Detect which cell encompasses the target text, then output its [X, Y] center coordinate. 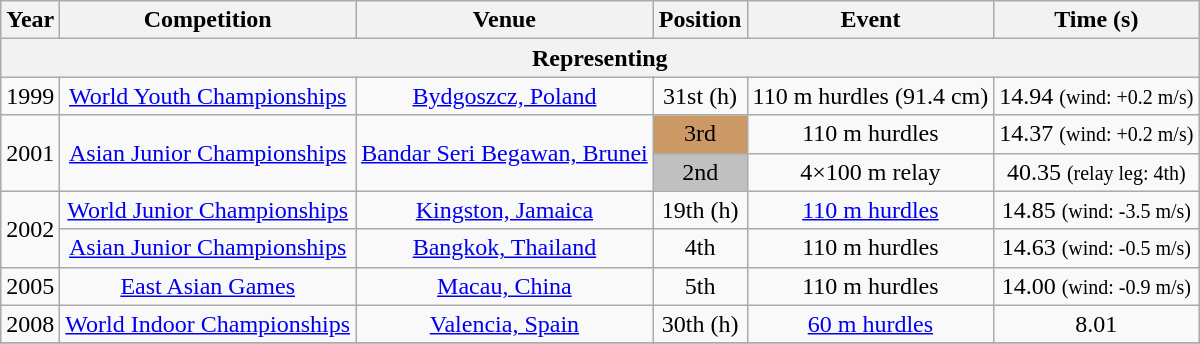
Venue [505, 20]
2005 [30, 286]
Event [870, 20]
Valencia, Spain [505, 324]
8.01 [1096, 324]
World Indoor Championships [208, 324]
31st (h) [700, 96]
Time (s) [1096, 20]
14.63 (wind: -0.5 m/s) [1096, 248]
Competition [208, 20]
World Youth Championships [208, 96]
Kingston, Jamaica [505, 210]
19th (h) [700, 210]
East Asian Games [208, 286]
14.94 (wind: +0.2 m/s) [1096, 96]
Macau, China [505, 286]
Position [700, 20]
Bandar Seri Begawan, Brunei [505, 153]
World Junior Championships [208, 210]
30th (h) [700, 324]
60 m hurdles [870, 324]
2008 [30, 324]
2002 [30, 229]
14.37 (wind: +0.2 m/s) [1096, 134]
Representing [600, 58]
Bangkok, Thailand [505, 248]
Year [30, 20]
110 m hurdles (91.4 cm) [870, 96]
40.35 (relay leg: 4th) [1096, 172]
5th [700, 286]
2nd [700, 172]
3rd [700, 134]
4th [700, 248]
Bydgoszcz, Poland [505, 96]
14.85 (wind: -3.5 m/s) [1096, 210]
14.00 (wind: -0.9 m/s) [1096, 286]
4×100 m relay [870, 172]
2001 [30, 153]
1999 [30, 96]
